Return [X, Y] of the center of cell containing provided text 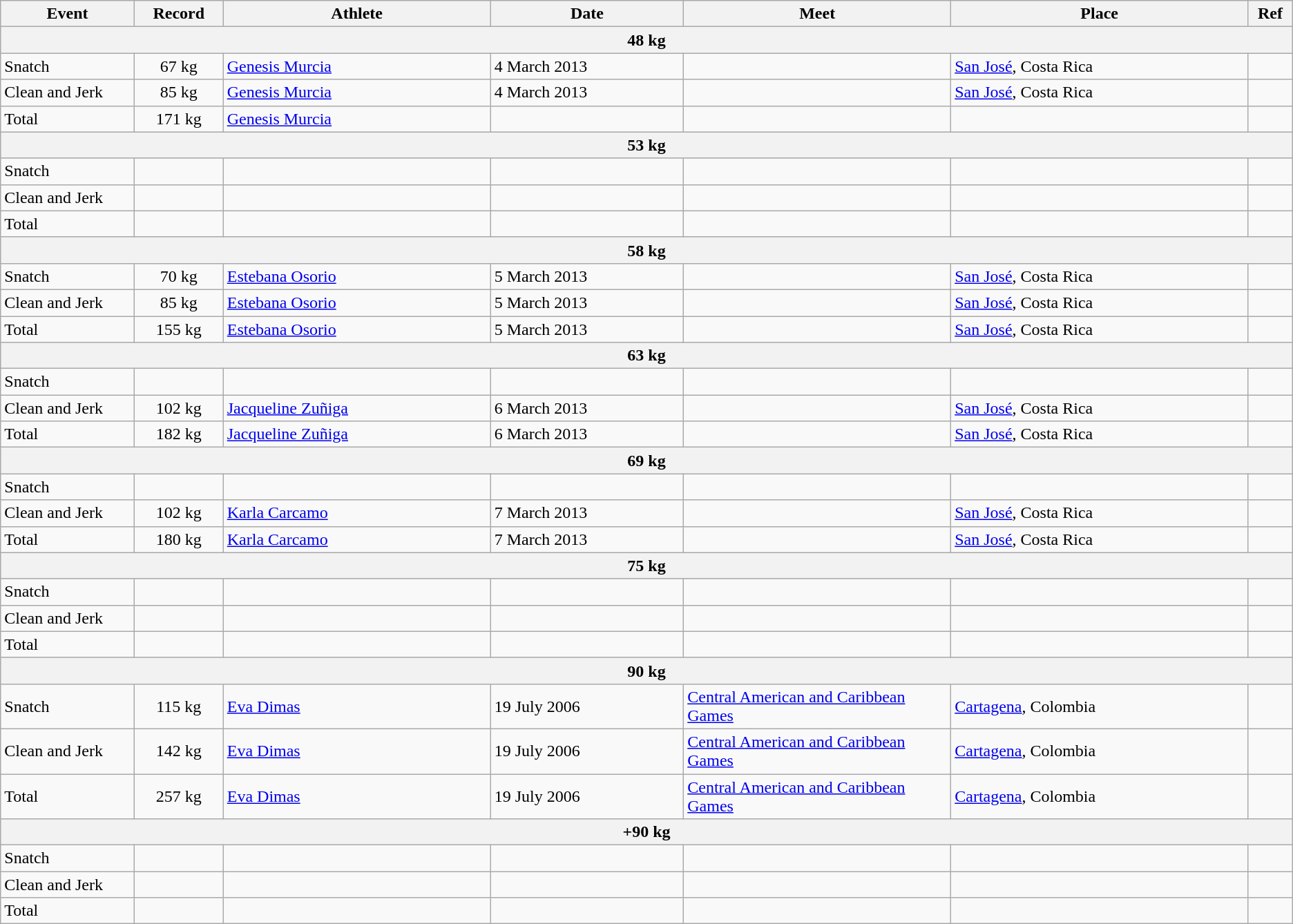
+90 kg [646, 832]
142 kg [178, 751]
Record [178, 14]
Place [1100, 14]
90 kg [646, 671]
75 kg [646, 566]
Meet [818, 14]
257 kg [178, 796]
67 kg [178, 66]
155 kg [178, 329]
115 kg [178, 706]
Date [587, 14]
53 kg [646, 145]
Athlete [356, 14]
58 kg [646, 250]
Ref [1271, 14]
171 kg [178, 119]
182 kg [178, 434]
180 kg [178, 539]
Event [68, 14]
70 kg [178, 276]
63 kg [646, 356]
48 kg [646, 40]
69 kg [646, 461]
